Identify which cell holds the provided text, then report its (X, Y) central coordinate. 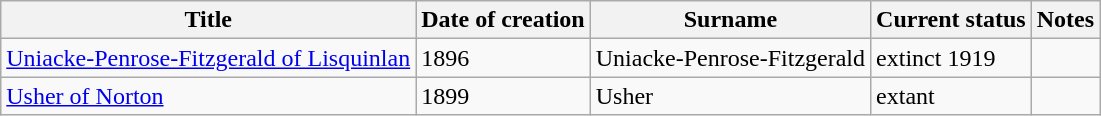
1899 (504, 96)
extinct 1919 (952, 58)
Uniacke-Penrose-Fitzgerald (730, 58)
Date of creation (504, 20)
Uniacke-Penrose-Fitzgerald of Lisquinlan (208, 58)
1896 (504, 58)
Surname (730, 20)
Usher of Norton (208, 96)
Usher (730, 96)
Title (208, 20)
Notes (1065, 20)
extant (952, 96)
Current status (952, 20)
